Capture the cell that displays the provided text and extract its [X, Y] central coordinate. 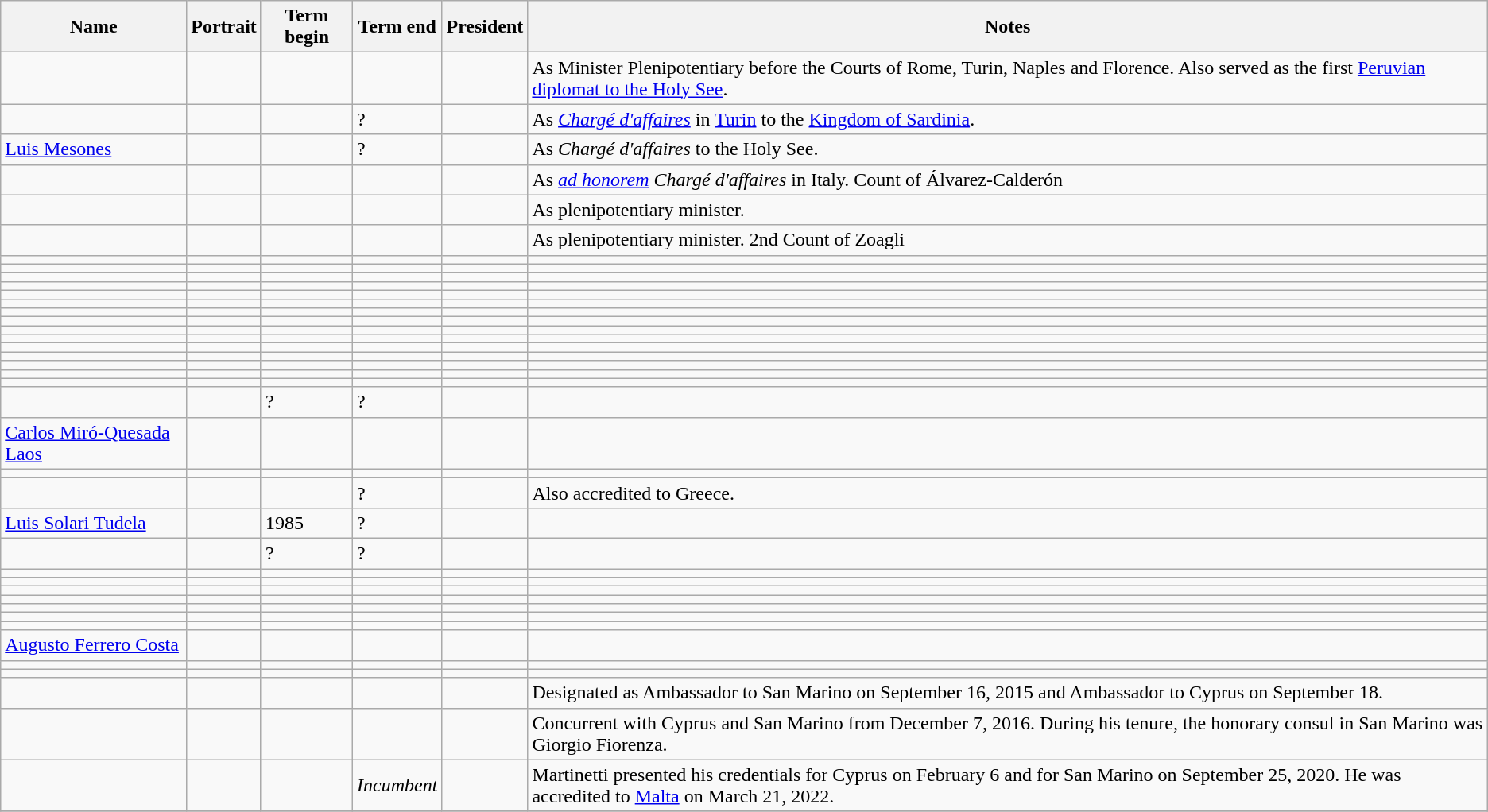
Concurrent with Cyprus and San Marino from December 7, 2016. During his tenure, the honorary consul in San Marino was Giorgio Fiorenza. [1008, 734]
Also accredited to Greece. [1008, 493]
Incumbent [397, 785]
As plenipotentiary minister. [1008, 210]
Term begin [307, 27]
Carlos Miró-Quesada Laos [94, 443]
Designated as Ambassador to San Marino on September 16, 2015 and Ambassador to Cyprus on September 18. [1008, 693]
As ad honorem Chargé d'affaires in Italy. Count of Álvarez-Calderón [1008, 180]
As Minister Plenipotentiary before the Courts of Rome, Turin, Naples and Florence. Also served as the first Peruvian diplomat to the Holy See. [1008, 78]
As plenipotentiary minister. 2nd Count of Zoagli [1008, 240]
Notes [1008, 27]
Term end [397, 27]
Luis Mesones [94, 149]
Luis Solari Tudela [94, 523]
Martinetti presented his credentials for Cyprus on February 6 and for San Marino on September 25, 2020. He was accredited to Malta on March 21, 2022. [1008, 785]
Name [94, 27]
President [485, 27]
As Chargé d'affaires in Turin to the Kingdom of Sardinia. [1008, 119]
Augusto Ferrero Costa [94, 645]
As Chargé d'affaires to the Holy See. [1008, 149]
1985 [307, 523]
Portrait [224, 27]
